From the cell containing the given text, extract its center point as [x, y] coordinate. 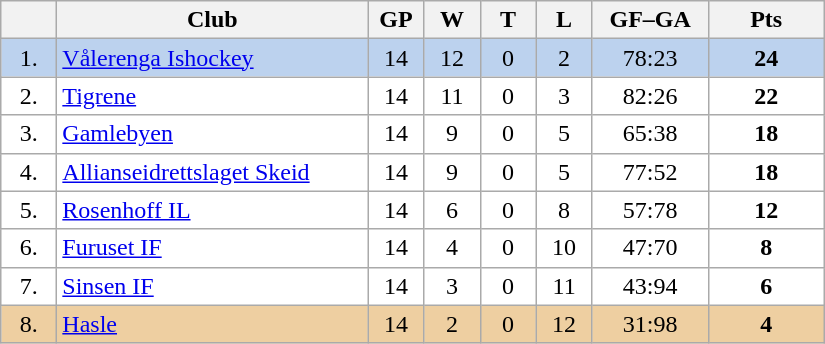
6. [29, 248]
78:23 [650, 58]
W [452, 20]
Club [212, 20]
Hasle [212, 324]
Allianseidrettslaget Skeid [212, 172]
22 [766, 96]
47:70 [650, 248]
Tigrene [212, 96]
Gamlebyen [212, 134]
31:98 [650, 324]
Rosenhoff IL [212, 210]
43:94 [650, 286]
Pts [766, 20]
L [564, 20]
Furuset IF [212, 248]
7. [29, 286]
T [508, 20]
8. [29, 324]
10 [564, 248]
24 [766, 58]
57:78 [650, 210]
Sinsen IF [212, 286]
3. [29, 134]
65:38 [650, 134]
GP [396, 20]
77:52 [650, 172]
2. [29, 96]
1. [29, 58]
GF–GA [650, 20]
82:26 [650, 96]
Vålerenga Ishockey [212, 58]
4. [29, 172]
5. [29, 210]
